Return (X, Y) of the center of cell containing provided text 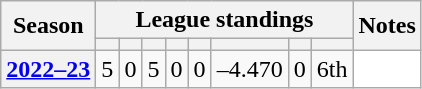
Season (48, 26)
6th (332, 69)
–4.470 (250, 69)
2022–23 (48, 69)
Notes (387, 26)
League standings (224, 20)
